Scan for the cell matching the given text and deliver its [X, Y] coordinate at center. 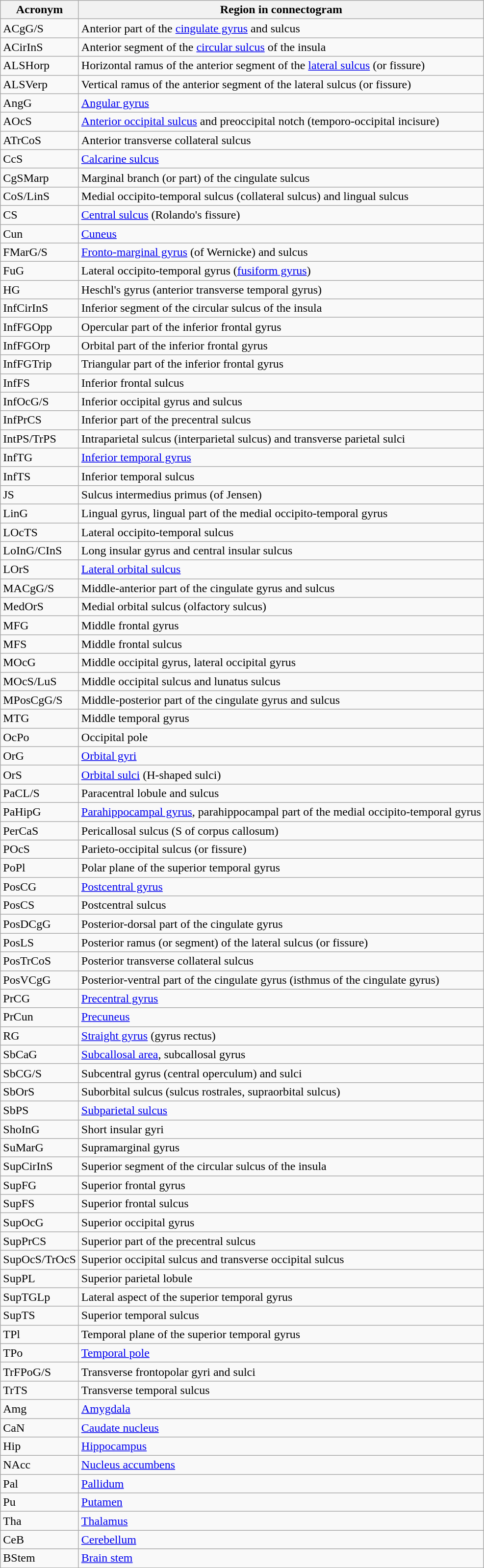
TrTS [40, 1390]
JS [40, 495]
MedOrS [40, 607]
Anterior occipital sulcus and preoccipital notch (temporo-occipital incisure) [281, 122]
TPo [40, 1353]
BStem [40, 1558]
Calcarine sulcus [281, 159]
Putamen [281, 1502]
PosCS [40, 905]
CS [40, 215]
Inferior temporal gyrus [281, 457]
InfFS [40, 383]
Supramarginal gyrus [281, 1148]
ALSVerp [40, 84]
Suborbital sulcus (sulcus rostrales, supraorbital sulcus) [281, 1092]
Polar plane of the superior temporal gyrus [281, 868]
Middle occipital gyrus, lateral occipital gyrus [281, 663]
Region in connectogram [281, 10]
Anterior segment of the circular sulcus of the insula [281, 47]
SbOrS [40, 1092]
SuMarG [40, 1148]
InfPrCS [40, 420]
ATrCoS [40, 140]
Intraparietal sulcus (interparietal sulcus) and transverse parietal sulci [281, 439]
Nucleus accumbens [281, 1465]
SupFG [40, 1185]
PrCG [40, 998]
Lateral aspect of the superior temporal gyrus [281, 1297]
OrG [40, 756]
Middle frontal gyrus [281, 625]
MOcG [40, 663]
Horizontal ramus of the anterior segment of the lateral sulcus (or fissure) [281, 66]
SbPS [40, 1110]
PaHipG [40, 812]
Lateral orbital sulcus [281, 570]
Inferior segment of the circular sulcus of the insula [281, 308]
Middle frontal sulcus [281, 644]
ACirInS [40, 47]
Thalamus [281, 1521]
HG [40, 290]
Transverse temporal sulcus [281, 1390]
OcPo [40, 737]
PosLS [40, 943]
Long insular gyrus and central insular sulcus [281, 551]
Posterior-dorsal part of the cingulate gyrus [281, 924]
InfFGTrip [40, 364]
Orbital part of the inferior frontal gyrus [281, 346]
Caudate nucleus [281, 1428]
PosVCgG [40, 980]
AOcS [40, 122]
Subcallosal area, subcallosal gyrus [281, 1054]
Anterior part of the cingulate gyrus and sulcus [281, 28]
Inferior part of the precentral sulcus [281, 420]
Triangular part of the inferior frontal gyrus [281, 364]
MFS [40, 644]
LOcTS [40, 532]
CoS/LinS [40, 196]
MTG [40, 719]
SupPL [40, 1278]
InfCirInS [40, 308]
SbCG/S [40, 1073]
Orbital sulci (H-shaped sulci) [281, 774]
PoPl [40, 868]
Middle temporal gyrus [281, 719]
Superior parietal lobule [281, 1278]
Pu [40, 1502]
Straight gyrus (gyrus rectus) [281, 1036]
ACgG/S [40, 28]
Temporal pole [281, 1353]
OrS [40, 774]
Middle-posterior part of the cingulate gyrus and sulcus [281, 700]
Transverse frontopolar gyri and sulci [281, 1371]
SupOcS/TrOcS [40, 1260]
InfTG [40, 457]
Precentral gyrus [281, 998]
Superior frontal sulcus [281, 1204]
Superior occipital sulcus and transverse occipital sulcus [281, 1260]
Lateral occipito-temporal sulcus [281, 532]
IntPS/TrPS [40, 439]
Posterior ramus (or segment) of the lateral sulcus (or fissure) [281, 943]
NAcc [40, 1465]
Central sulcus (Rolando's fissure) [281, 215]
Lateral occipito-temporal gyrus (fusiform gyrus) [281, 271]
Superior occipital gyrus [281, 1222]
CaN [40, 1428]
ShoInG [40, 1129]
Posterior-ventral part of the cingulate gyrus (isthmus of the cingulate gyrus) [281, 980]
Tha [40, 1521]
InfFGOrp [40, 346]
InfTS [40, 476]
LoInG/CInS [40, 551]
Medial occipito-temporal sulcus (collateral sulcus) and lingual sulcus [281, 196]
Subparietal sulcus [281, 1110]
Marginal branch (or part) of the cingulate sulcus [281, 177]
PrCun [40, 1017]
SupPrCS [40, 1241]
CeB [40, 1540]
Superior temporal sulcus [281, 1316]
POcS [40, 849]
SupTS [40, 1316]
RG [40, 1036]
Opercular part of the inferior frontal gyrus [281, 327]
TrFPoG/S [40, 1371]
Superior part of the precentral sulcus [281, 1241]
Inferior occipital gyrus and sulcus [281, 401]
PerCaS [40, 831]
Anterior transverse collateral sulcus [281, 140]
Parieto-occipital sulcus (or fissure) [281, 849]
Pericallosal sulcus (S of corpus callosum) [281, 831]
Sulcus intermedius primus (of Jensen) [281, 495]
ALSHorp [40, 66]
Middle-anterior part of the cingulate gyrus and sulcus [281, 588]
Postcentral gyrus [281, 887]
InfFGOpp [40, 327]
AngG [40, 103]
Temporal plane of the superior temporal gyrus [281, 1334]
Superior frontal gyrus [281, 1185]
Amygdala [281, 1409]
Inferior frontal sulcus [281, 383]
PosCG [40, 887]
Parahippocampal gyrus, parahippocampal part of the medial occipito-temporal gyrus [281, 812]
InfOcG/S [40, 401]
SupOcG [40, 1222]
Hip [40, 1446]
Pallidum [281, 1484]
Cerebellum [281, 1540]
SbCaG [40, 1054]
MFG [40, 625]
Acronym [40, 10]
SupCirInS [40, 1167]
Short insular gyri [281, 1129]
Inferior temporal sulcus [281, 476]
Middle occipital sulcus and lunatus sulcus [281, 681]
SupTGLp [40, 1297]
Posterior transverse collateral sulcus [281, 961]
PosTrCoS [40, 961]
MOcS/LuS [40, 681]
Fronto-marginal gyrus (of Wernicke) and sulcus [281, 252]
SupFS [40, 1204]
Occipital pole [281, 737]
Medial orbital sulcus (olfactory sulcus) [281, 607]
Lingual gyrus, lingual part of the medial occipito-temporal gyrus [281, 513]
TPl [40, 1334]
Pal [40, 1484]
Vertical ramus of the anterior segment of the lateral sulcus (or fissure) [281, 84]
FuG [40, 271]
Subcentral gyrus (central operculum) and sulci [281, 1073]
LOrS [40, 570]
Brain stem [281, 1558]
LinG [40, 513]
PaCL/S [40, 793]
Precuneus [281, 1017]
MACgG/S [40, 588]
Hippocampus [281, 1446]
Cuneus [281, 234]
Paracentral lobule and sulcus [281, 793]
FMarG/S [40, 252]
PosDCgG [40, 924]
Orbital gyri [281, 756]
Postcentral sulcus [281, 905]
CgSMarp [40, 177]
MPosCgG/S [40, 700]
Superior segment of the circular sulcus of the insula [281, 1167]
CcS [40, 159]
Angular gyrus [281, 103]
Amg [40, 1409]
Cun [40, 234]
Heschl's gyrus (anterior transverse temporal gyrus) [281, 290]
